Return the [x, y] coordinate for the center point of the cell that contains the specified text.  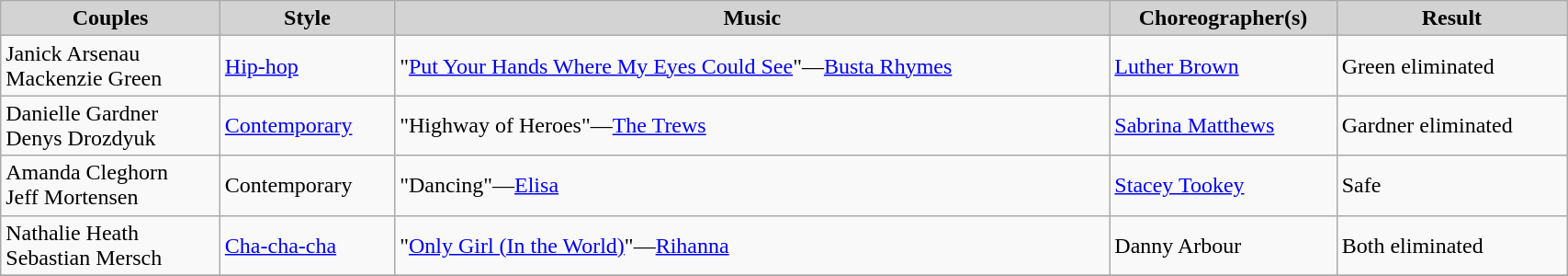
Music [752, 18]
Both eliminated [1451, 245]
Janick ArsenauMackenzie Green [110, 66]
Amanda CleghornJeff Mortensen [110, 186]
"Dancing"—Elisa [752, 186]
Nathalie HeathSebastian Mersch [110, 245]
Hip-hop [307, 66]
Cha-cha-cha [307, 245]
"Put Your Hands Where My Eyes Could See"—Busta Rhymes [752, 66]
Style [307, 18]
Sabrina Matthews [1224, 125]
Couples [110, 18]
Choreographer(s) [1224, 18]
Luther Brown [1224, 66]
"Highway of Heroes"—The Trews [752, 125]
Safe [1451, 186]
Stacey Tookey [1224, 186]
"Only Girl (In the World)"—Rihanna [752, 245]
Danny Arbour [1224, 245]
Green eliminated [1451, 66]
Gardner eliminated [1451, 125]
Danielle GardnerDenys Drozdyuk [110, 125]
Result [1451, 18]
